Return (X, Y) of the center of cell containing provided text 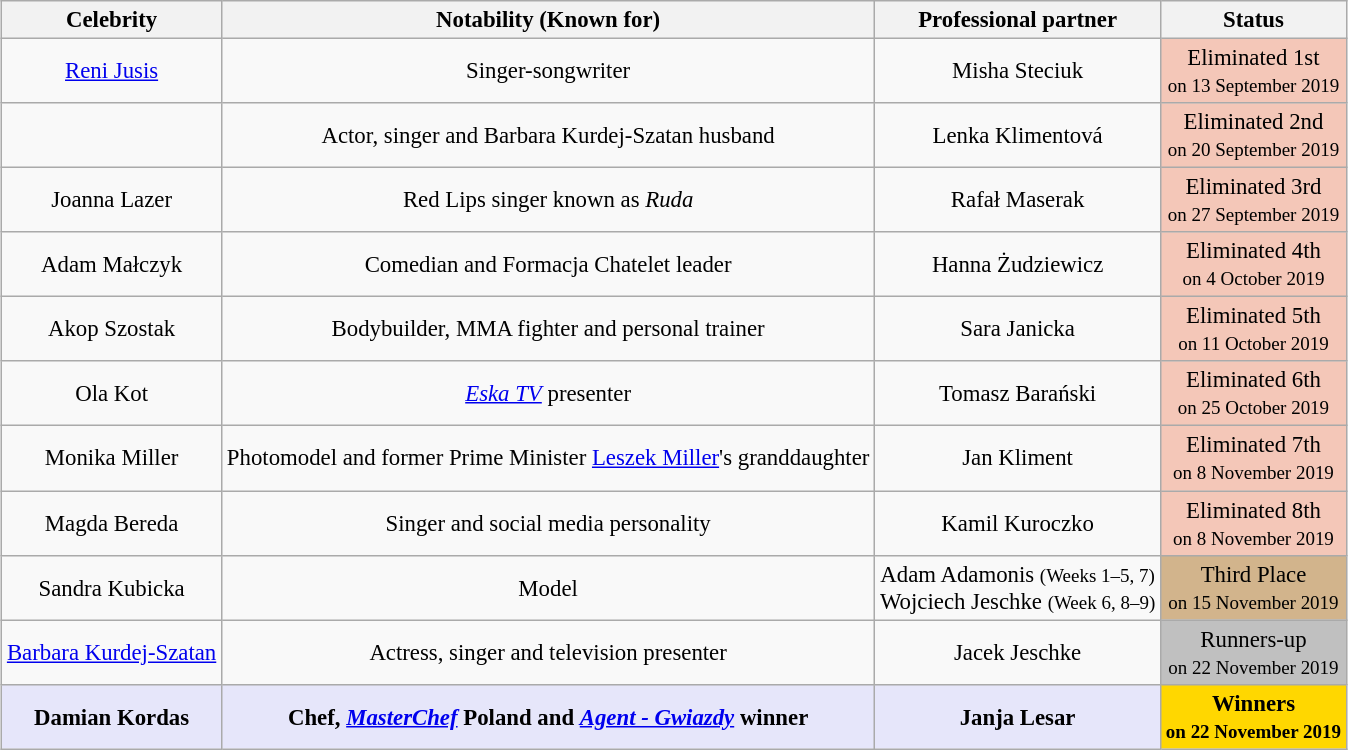
Comedian and Formacja Chatelet leader (548, 264)
Status (1254, 20)
Akop Szostak (112, 330)
Eliminated 7thon 8 November 2019 (1254, 458)
Eska TV presenter (548, 394)
Reni Jusis (112, 70)
Hanna Żudziewicz (1018, 264)
Photomodel and former Prime Minister Leszek Miller's granddaughter (548, 458)
Chef, MasterChef Poland and Agent - Gwiazdy winner (548, 716)
Misha Steciuk (1018, 70)
Adam Adamonis (Weeks 1–5, 7)Wojciech Jeschke (Week 6, 8–9) (1018, 588)
Monika Miller (112, 458)
Joanna Lazer (112, 200)
Janja Lesar (1018, 716)
Jan Kliment (1018, 458)
Rafał Maserak (1018, 200)
Notability (Known for) (548, 20)
Eliminated 2ndon 20 September 2019 (1254, 136)
Singer-songwriter (548, 70)
Sandra Kubicka (112, 588)
Eliminated 6thon 25 October 2019 (1254, 394)
Magda Bereda (112, 522)
Lenka Klimentová (1018, 136)
Adam Małczyk (112, 264)
Singer and social media personality (548, 522)
Eliminated 4thon 4 October 2019 (1254, 264)
Professional partner (1018, 20)
Eliminated 1ston 13 September 2019 (1254, 70)
Barbara Kurdej-Szatan (112, 652)
Tomasz Barański (1018, 394)
Damian Kordas (112, 716)
Model (548, 588)
Eliminated 8thon 8 November 2019 (1254, 522)
Actress, singer and television presenter (548, 652)
Bodybuilder, MMA fighter and personal trainer (548, 330)
Sara Janicka (1018, 330)
Eliminated 3rdon 27 September 2019 (1254, 200)
Third Placeon 15 November 2019 (1254, 588)
Eliminated 5thon 11 October 2019 (1254, 330)
Red Lips singer known as Ruda (548, 200)
Kamil Kuroczko (1018, 522)
Winnerson 22 November 2019 (1254, 716)
Celebrity (112, 20)
Actor, singer and Barbara Kurdej-Szatan husband (548, 136)
Jacek Jeschke (1018, 652)
Ola Kot (112, 394)
Runners-upon 22 November 2019 (1254, 652)
